Capture the cell that displays the provided text and extract its (X, Y) central coordinate. 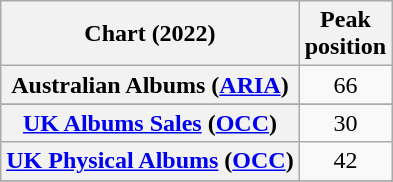
Australian Albums (ARIA) (150, 85)
Peakposition (345, 34)
Chart (2022) (150, 34)
30 (345, 123)
UK Albums Sales (OCC) (150, 123)
66 (345, 85)
UK Physical Albums (OCC) (150, 161)
42 (345, 161)
